Extract the [x, y] coordinate from the center of the cell holding the provided text.  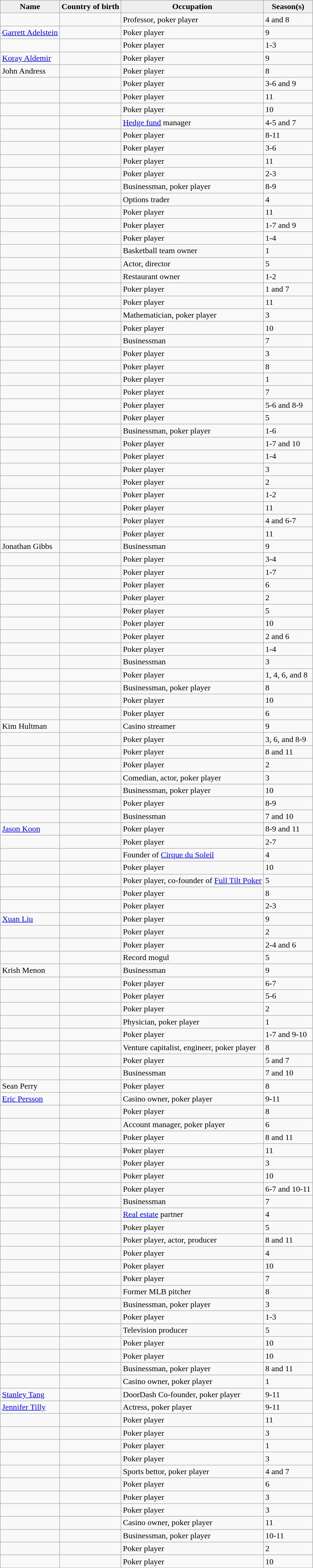
Restaurant owner [192, 276]
Venture capitalist, engineer, poker player [192, 1047]
Mathematician, poker player [192, 315]
Comedian, actor, poker player [192, 777]
Basketball team owner [192, 251]
1-7 and 9 [288, 225]
John Andress [30, 71]
Kim Hultman [30, 726]
Former MLB pitcher [192, 1292]
Casino streamer [192, 726]
8-11 [288, 135]
Country of birth [90, 7]
6-7 and 10-11 [288, 1189]
Account manager, poker player [192, 1124]
1-6 [288, 431]
2 and 6 [288, 636]
1-7 and 10 [288, 444]
Eric Persson [30, 1099]
Krish Menon [30, 970]
Season(s) [288, 7]
4-5 and 7 [288, 122]
Actor, director [192, 264]
4 and 8 [288, 20]
Record mogul [192, 957]
Professor, poker player [192, 20]
DoorDash Co-founder, poker player [192, 1394]
Jonathan Gibbs [30, 546]
6-7 [288, 983]
8-9 and 11 [288, 829]
Television producer [192, 1330]
5 and 7 [288, 1060]
Physician, poker player [192, 1022]
Xuan Liu [30, 919]
3, 6, and 8-9 [288, 739]
1 and 7 [288, 289]
Occupation [192, 7]
3-4 [288, 559]
Jennifer Tilly [30, 1407]
2-7 [288, 842]
1-7 and 9-10 [288, 1035]
2-4 and 6 [288, 945]
3-6 and 9 [288, 84]
4 and 7 [288, 1471]
Options trader [192, 200]
1, 4, 6, and 8 [288, 675]
Garrett Adelstein [30, 32]
Koray Aldemir [30, 58]
Real estate partner [192, 1215]
Jason Koon [30, 829]
5-6 and 8-9 [288, 405]
10-11 [288, 1536]
Sports bettor, poker player [192, 1471]
Stanley Tang [30, 1394]
1-7 [288, 572]
Sean Perry [30, 1086]
5-6 [288, 996]
4 and 6-7 [288, 521]
Poker player, actor, producer [192, 1240]
Name [30, 7]
3-6 [288, 148]
Actress, poker player [192, 1407]
Founder of Cirque du Soleil [192, 855]
Poker player, co-founder of Full Tilt Poker [192, 880]
Hedge fund manager [192, 122]
